Extract the (x, y) coordinate from the center of the cell holding the provided text.  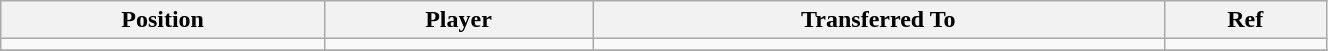
Transferred To (878, 20)
Ref (1245, 20)
Player (458, 20)
Position (163, 20)
